From the cell containing the given text, extract its center point as (x, y) coordinate. 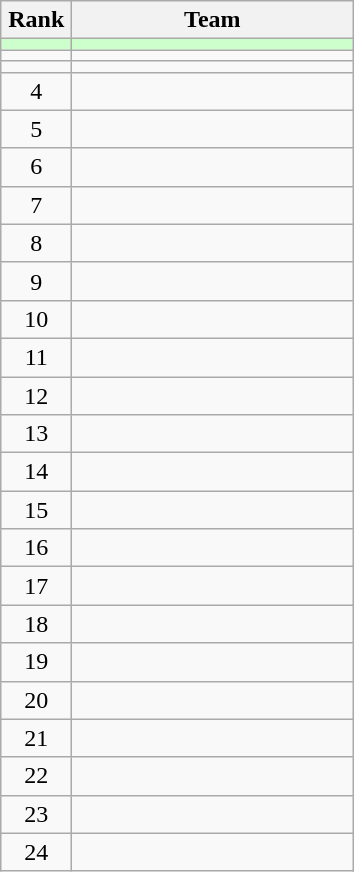
19 (36, 662)
18 (36, 624)
Team (212, 20)
24 (36, 852)
13 (36, 434)
5 (36, 129)
11 (36, 357)
22 (36, 776)
Rank (36, 20)
15 (36, 510)
4 (36, 91)
21 (36, 738)
14 (36, 472)
17 (36, 586)
16 (36, 548)
10 (36, 319)
23 (36, 814)
7 (36, 205)
6 (36, 167)
9 (36, 281)
20 (36, 700)
8 (36, 243)
12 (36, 395)
